Identify which cell holds the provided text, then report its [x, y] central coordinate. 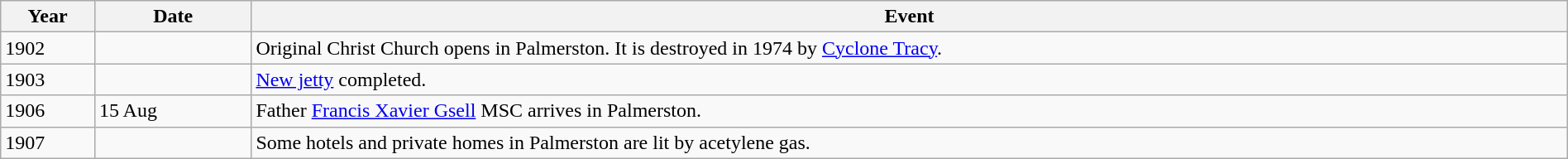
Date [172, 17]
1902 [48, 48]
Original Christ Church opens in Palmerston. It is destroyed in 1974 by Cyclone Tracy. [910, 48]
Event [910, 17]
1907 [48, 142]
Some hotels and private homes in Palmerston are lit by acetylene gas. [910, 142]
1906 [48, 111]
Year [48, 17]
15 Aug [172, 111]
New jetty completed. [910, 79]
Father Francis Xavier Gsell MSC arrives in Palmerston. [910, 111]
1903 [48, 79]
